Output the [x, y] coordinate of the center of the cell containing the given text.  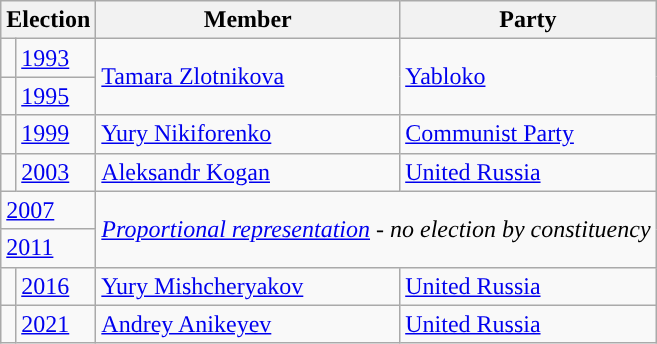
Member [248, 20]
2007 [48, 210]
1993 [56, 58]
Aleksandr Kogan [248, 172]
Tamara Zlotnikova [248, 77]
Election [48, 20]
Andrey Anikeyev [248, 324]
2003 [56, 172]
Party [528, 20]
1995 [56, 96]
Communist Party [528, 134]
1999 [56, 134]
Proportional representation - no election by constituency [376, 229]
Yury Mishcheryakov [248, 286]
Yabloko [528, 77]
2021 [56, 324]
2016 [56, 286]
Yury Nikiforenko [248, 134]
2011 [48, 248]
